From the cell containing the given text, extract its center point as [X, Y] coordinate. 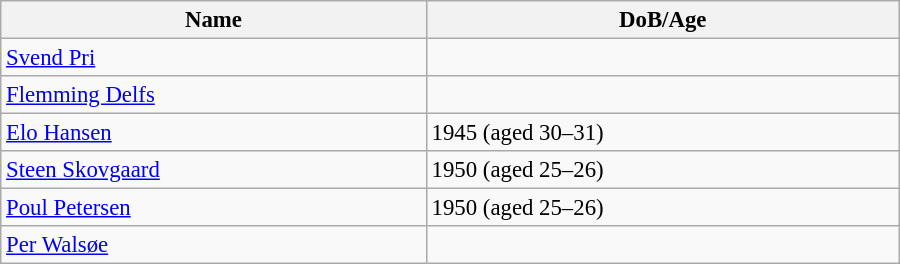
Elo Hansen [214, 133]
Name [214, 20]
1945 (aged 30–31) [662, 133]
Flemming Delfs [214, 95]
DoB/Age [662, 20]
Steen Skovgaard [214, 170]
Per Walsøe [214, 245]
Svend Pri [214, 58]
Poul Petersen [214, 208]
